For the text-containing cell, return its midpoint in [x, y] coordinate format. 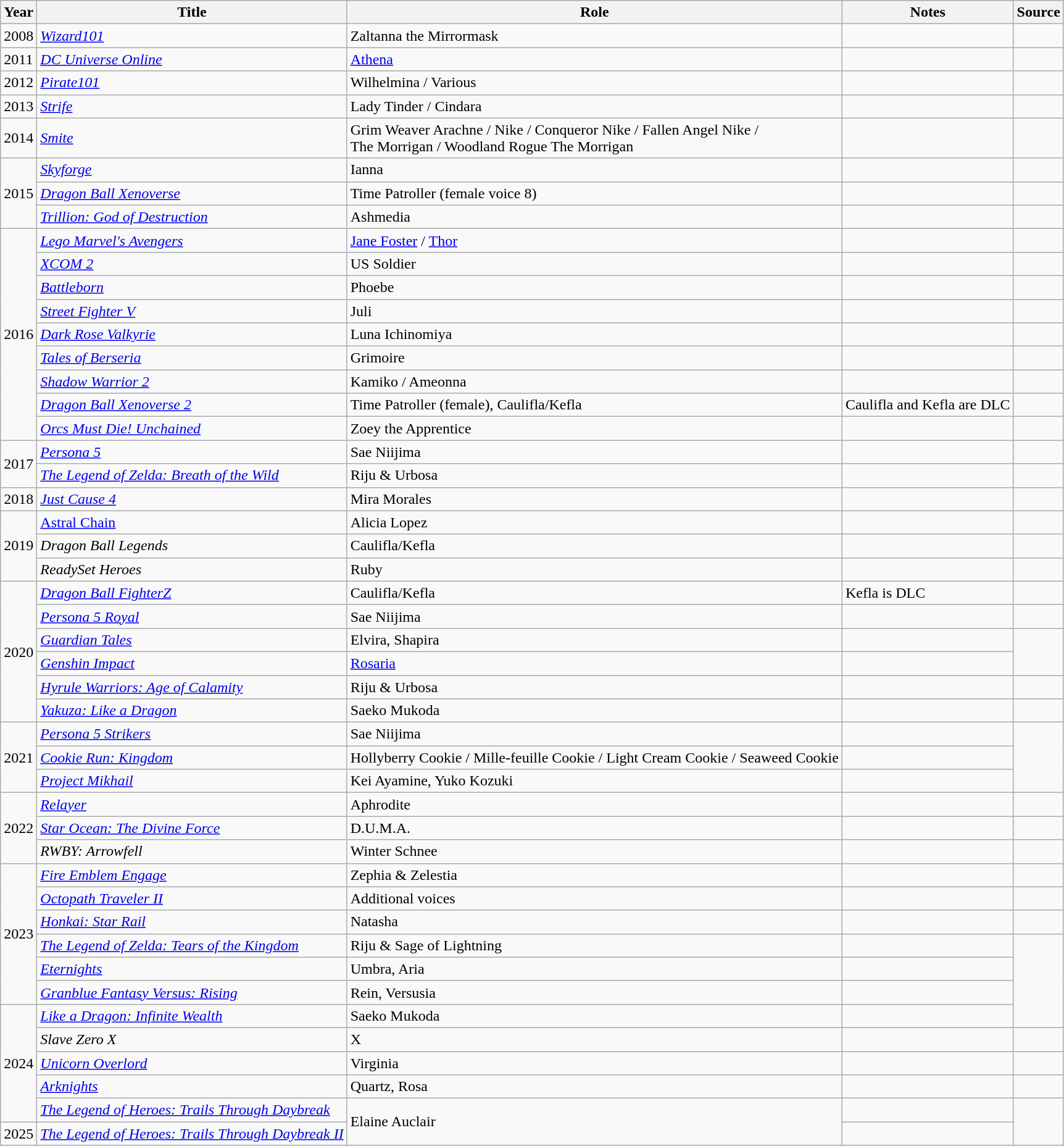
Tales of Berseria [192, 358]
2022 [19, 828]
Skyforge [192, 170]
Role [594, 12]
Granblue Fantasy Versus: Rising [192, 992]
Dragon Ball Legends [192, 546]
Winter Schnee [594, 851]
D.U.M.A. [594, 828]
2021 [19, 758]
Persona 5 Royal [192, 616]
Genshin Impact [192, 663]
Zoey the Apprentice [594, 429]
Natasha [594, 922]
Lady Tinder / Cindara [594, 106]
2016 [19, 335]
Kamiko / Ameonna [594, 382]
2008 [19, 36]
Elaine Auclair [594, 1122]
Dragon Ball Xenoverse 2 [192, 405]
2024 [19, 1063]
The Legend of Zelda: Tears of the Kingdom [192, 945]
2020 [19, 651]
2013 [19, 106]
Strife [192, 106]
DC Universe Online [192, 59]
2012 [19, 83]
Astral Chain [192, 522]
Rein, Versusia [594, 992]
Ashmedia [594, 217]
Project Mikhail [192, 781]
Notes [928, 12]
Relayer [192, 805]
Virginia [594, 1063]
Hyrule Warriors: Age of Calamity [192, 687]
Juli [594, 311]
Wizard101 [192, 36]
US Soldier [594, 264]
Zephia & Zelestia [594, 875]
Umbra, Aria [594, 969]
Kei Ayamine, Yuko Kozuki [594, 781]
Zaltanna the Mirrormask [594, 36]
Dragon Ball FighterZ [192, 593]
Lego Marvel's Avengers [192, 240]
Mira Morales [594, 499]
Honkai: Star Rail [192, 922]
Just Cause 4 [192, 499]
Battleborn [192, 287]
2018 [19, 499]
Ianna [594, 170]
The Legend of Heroes: Trails Through Daybreak II [192, 1134]
Time Patroller (female), Caulifla/Kefla [594, 405]
Source [1038, 12]
Quartz, Rosa [594, 1087]
Elvira, Shapira [594, 640]
Octopath Traveler II [192, 898]
Luna Ichinomiya [594, 335]
The Legend of Heroes: Trails Through Daybreak [192, 1110]
2017 [19, 464]
Smite [192, 138]
Wilhelmina / Various [594, 83]
Persona 5 [192, 452]
Persona 5 Strikers [192, 734]
Street Fighter V [192, 311]
Caulifla and Kefla are DLC [928, 405]
2011 [19, 59]
Kefla is DLC [928, 593]
Grimoire [594, 358]
RWBY: Arrowfell [192, 851]
Dark Rose Valkyrie [192, 335]
Dragon Ball Xenoverse [192, 193]
ReadySet Heroes [192, 569]
The Legend of Zelda: Breath of the Wild [192, 475]
2015 [19, 193]
2025 [19, 1134]
Guardian Tales [192, 640]
Riju & Sage of Lightning [594, 945]
Cookie Run: Kingdom [192, 758]
Title [192, 12]
Like a Dragon: Infinite Wealth [192, 1016]
2019 [19, 546]
Time Patroller (female voice 8) [594, 193]
Rosaria [594, 663]
Grim Weaver Arachne / Nike / Conqueror Nike / Fallen Angel Nike / The Morrigan / Woodland Rogue The Morrigan [594, 138]
Alicia Lopez [594, 522]
Ruby [594, 569]
Hollyberry Cookie / Mille-feuille Cookie / Light Cream Cookie / Seaweed Cookie [594, 758]
X [594, 1039]
Slave Zero X [192, 1039]
Unicorn Overlord [192, 1063]
2023 [19, 934]
2014 [19, 138]
Aphrodite [594, 805]
Arknights [192, 1087]
Phoebe [594, 287]
Eternights [192, 969]
Additional voices [594, 898]
Fire Emblem Engage [192, 875]
Yakuza: Like a Dragon [192, 711]
Orcs Must Die! Unchained [192, 429]
Star Ocean: The Divine Force [192, 828]
Jane Foster / Thor [594, 240]
Year [19, 12]
XCOM 2 [192, 264]
Shadow Warrior 2 [192, 382]
Pirate101 [192, 83]
Athena [594, 59]
Trillion: God of Destruction [192, 217]
